For the text-containing cell, return its midpoint in (x, y) coordinate format. 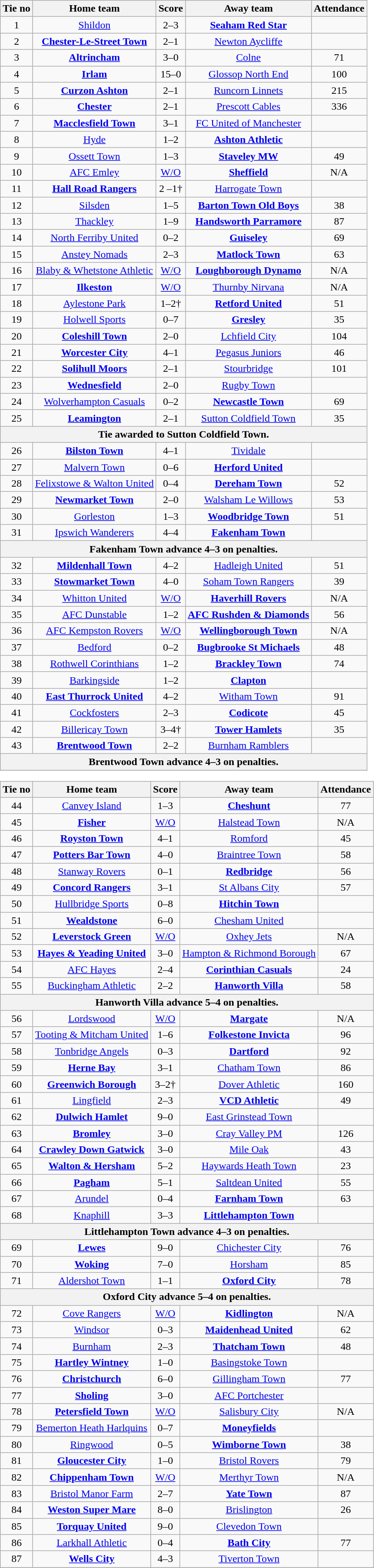
Chichester City (249, 1248)
Cray Valley PM (249, 1133)
Woking (92, 1264)
Ashton Athletic (249, 139)
82 (16, 1477)
Irlam (95, 74)
Haverhill Rovers (249, 598)
21 (16, 352)
Halstead Town (249, 822)
Newmarket Town (95, 500)
61 (16, 1100)
Hanworth Villa advance 5–4 on penalties. (187, 1002)
Wimborne Town (249, 1445)
68 (16, 1215)
Hampton & Richmond Borough (249, 953)
Cheshunt (249, 806)
Bristol Manor Farm (92, 1494)
Cove Rangers (92, 1313)
64 (16, 1150)
100 (339, 74)
27 (16, 467)
7 (16, 123)
East Thurrock United (95, 696)
Newcastle Town (249, 401)
14 (16, 238)
Walsham Le Willows (249, 500)
Staveley MW (249, 156)
Mildenhall Town (95, 565)
9 (16, 156)
Silsden (95, 205)
12 (16, 205)
3–4† (171, 729)
Petersfield Town (92, 1412)
Sheffield (249, 172)
Littlehampton Town (249, 1215)
AFC Kempston Rovers (95, 631)
2 (16, 41)
Soham Town Rangers (249, 582)
Weston Super Mare (92, 1510)
Solihull Moors (95, 369)
47 (16, 855)
Dartford (249, 1051)
Windsor (92, 1330)
73 (16, 1330)
2–7 (165, 1494)
3–3 (165, 1215)
Torquay United (92, 1526)
Potters Bar Town (92, 855)
Wealdstone (92, 920)
Littlehampton Town advance 4–3 on penalties. (187, 1232)
Crawley Down Gatwick (92, 1150)
41 (16, 713)
Curzon Ashton (95, 90)
St Albans City (249, 888)
FC United of Manchester (249, 123)
5–2 (165, 1166)
126 (346, 1133)
1–5 (171, 205)
40 (16, 696)
Brentwood Town (95, 746)
4–4 (171, 533)
Wellingborough Town (249, 631)
13 (16, 222)
3–2† (165, 1084)
Larkhall Athletic (92, 1543)
72 (16, 1313)
Burnham Ramblers (249, 746)
Anstey Nomads (95, 254)
Oxford City (249, 1281)
Wells City (92, 1559)
Hartley Wintney (92, 1362)
Shildon (95, 25)
1–6 (165, 1035)
Lingfield (92, 1100)
Stourbridge (249, 369)
Lordswood (92, 1019)
Thatcham Town (249, 1346)
Clapton (249, 680)
Prescott Cables (249, 107)
Retford United (249, 303)
Billericay Town (95, 729)
Buckingham Athletic (92, 986)
37 (16, 647)
32 (16, 565)
Aldershot Town (92, 1281)
Dover Athletic (249, 1084)
Aylestone Park (95, 303)
16 (16, 271)
54 (16, 969)
60 (16, 1084)
Chesham United (249, 920)
0–6 (171, 467)
Dereham Town (249, 484)
Brackley Town (249, 664)
101 (339, 369)
Codicote (249, 713)
5 (16, 90)
Harrogate Town (249, 188)
Sutton Coldfield Town (249, 418)
Holwell Sports (95, 320)
0–5 (165, 1445)
8–0 (165, 1510)
Gresley (249, 320)
Concord Rangers (92, 888)
22 (16, 369)
Stanway Rovers (92, 871)
Felixstowe & Walton United (95, 484)
Tonbridge Angels (92, 1051)
6 (16, 107)
Barton Town Old Boys (249, 205)
Christchurch (92, 1379)
Rugby Town (249, 385)
33 (16, 582)
2 –1† (171, 188)
215 (339, 90)
Greenwich Borough (92, 1084)
Brentwood Town advance 4–3 on penalties. (183, 762)
18 (16, 303)
Bromley (92, 1133)
Kidlington (249, 1313)
4 (16, 74)
36 (16, 631)
Herne Bay (92, 1068)
Bath City (249, 1543)
42 (16, 729)
Brislington (249, 1510)
Handsworth Parramore (249, 222)
Romford (249, 838)
Chippenham Town (92, 1477)
34 (16, 598)
Chester (95, 107)
2–4 (165, 969)
Tividale (249, 451)
AFC Emley (95, 172)
Macclesfield Town (95, 123)
Hyde (95, 139)
Hanworth Villa (249, 986)
Loughborough Dynamo (249, 271)
Redbridge (249, 871)
Ringwood (92, 1445)
Tower Hamlets (249, 729)
160 (346, 1084)
Mile Oak (249, 1150)
75 (16, 1362)
Stowmarket Town (95, 582)
Hitchin Town (249, 904)
Tie awarded to Sutton Coldfield Town. (183, 434)
Gorleston (95, 516)
Altrincham (95, 58)
Royston Town (92, 838)
AFC Dunstable (95, 614)
Fakenham Town (249, 533)
Bemerton Heath Harlquins (92, 1428)
59 (16, 1068)
AFC Hayes (92, 969)
29 (16, 500)
65 (16, 1166)
Pagham (92, 1182)
Walton & Hersham (92, 1166)
Guiseley (249, 238)
Oxford City advance 5–4 on penalties. (187, 1297)
Leverstock Green (92, 937)
Arundel (92, 1199)
Moneyfields (249, 1428)
Wednesfield (95, 385)
Horsham (249, 1264)
Merthyr Town (249, 1477)
81 (16, 1461)
Basingstoke Town (249, 1362)
Bilston Town (95, 451)
AFC Rushden & Diamonds (249, 614)
17 (16, 287)
92 (346, 1051)
Fisher (92, 822)
Tooting & Mitcham United (92, 1035)
Pegasus Juniors (249, 352)
Matlock Town (249, 254)
Runcorn Linnets (249, 90)
Rothwell Corinthians (95, 664)
Malvern Town (95, 467)
Bristol Rovers (249, 1461)
Fakenham Town advance 4–3 on penalties. (183, 549)
Salisbury City (249, 1412)
Gillingham Town (249, 1379)
Yate Town (249, 1494)
5–1 (165, 1182)
96 (346, 1035)
Sholing (92, 1395)
66 (16, 1182)
Margate (249, 1019)
Canvey Island (92, 806)
Woodbridge Town (249, 516)
Barkingside (95, 680)
336 (339, 107)
7–0 (165, 1264)
80 (16, 1445)
North Ferriby United (95, 238)
70 (16, 1264)
Seaham Red Star (249, 25)
Burnham (92, 1346)
Worcester City (95, 352)
Hadleigh United (249, 565)
15 (16, 254)
30 (16, 516)
Lchfield City (249, 336)
Hayes & Yeading United (92, 953)
1 (16, 25)
31 (16, 533)
East Grinstead Town (249, 1117)
3 (16, 58)
Coleshill Town (95, 336)
Hall Road Rangers (95, 188)
91 (339, 696)
10 (16, 172)
Glossop North End (249, 74)
Newton Aycliffe (249, 41)
Herford United (249, 467)
Bedford (95, 647)
Witham Town (249, 696)
Knaphill (92, 1215)
AFC Portchester (249, 1395)
Lewes (92, 1248)
28 (16, 484)
1–9 (171, 222)
Cockfosters (95, 713)
104 (339, 336)
VCD Athletic (249, 1100)
Farnham Town (249, 1199)
Maidenhead United (249, 1330)
Thurnby Nirvana (249, 287)
Tiverton Town (249, 1559)
1–2† (171, 303)
50 (16, 904)
Corinthian Casuals (249, 969)
Braintree Town (249, 855)
Thackley (95, 222)
Folkestone Invicta (249, 1035)
11 (16, 188)
Clevedon Town (249, 1526)
Ossett Town (95, 156)
Bugbrooke St Michaels (249, 647)
Ipswich Wanderers (95, 533)
44 (16, 806)
1–1 (165, 1281)
4–3 (165, 1559)
Gloucester City (92, 1461)
Colne (249, 58)
Whitton United (95, 598)
Wolverhampton Casuals (95, 401)
Saltdean United (249, 1182)
83 (16, 1494)
25 (16, 418)
Leamington (95, 418)
20 (16, 336)
Chatham Town (249, 1068)
Blaby & Whetstone Athletic (95, 271)
8 (16, 139)
Haywards Heath Town (249, 1166)
0–1 (165, 871)
Ilkeston (95, 287)
19 (16, 320)
Hullbridge Sports (92, 904)
Oxhey Jets (249, 937)
15–0 (171, 74)
84 (16, 1510)
Dulwich Hamlet (92, 1117)
Chester-Le-Street Town (95, 41)
0–8 (165, 904)
